Detect which cell encompasses the target text, then output its [x, y] center coordinate. 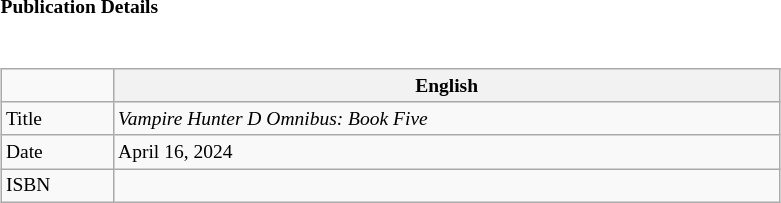
April 16, 2024 [446, 152]
Date [57, 152]
English [446, 86]
ISBN [57, 186]
Vampire Hunter D Omnibus: Book Five [446, 118]
Title [57, 118]
